Capture the cell that displays the provided text and extract its [x, y] central coordinate. 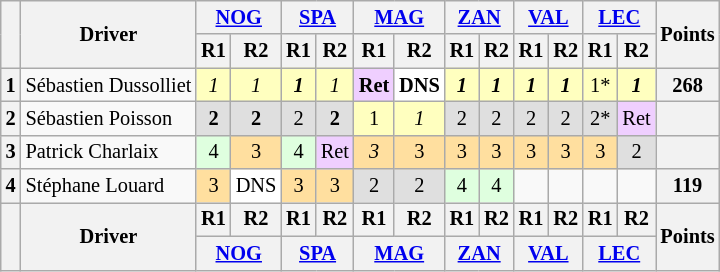
119 [688, 186]
2* [600, 118]
Sébastien Dussolliet [109, 85]
Sébastien Poisson [109, 118]
Patrick Charlaix [109, 152]
Stéphane Louard [109, 186]
1* [600, 85]
268 [688, 85]
